For the text-containing cell, return its midpoint in (X, Y) coordinate format. 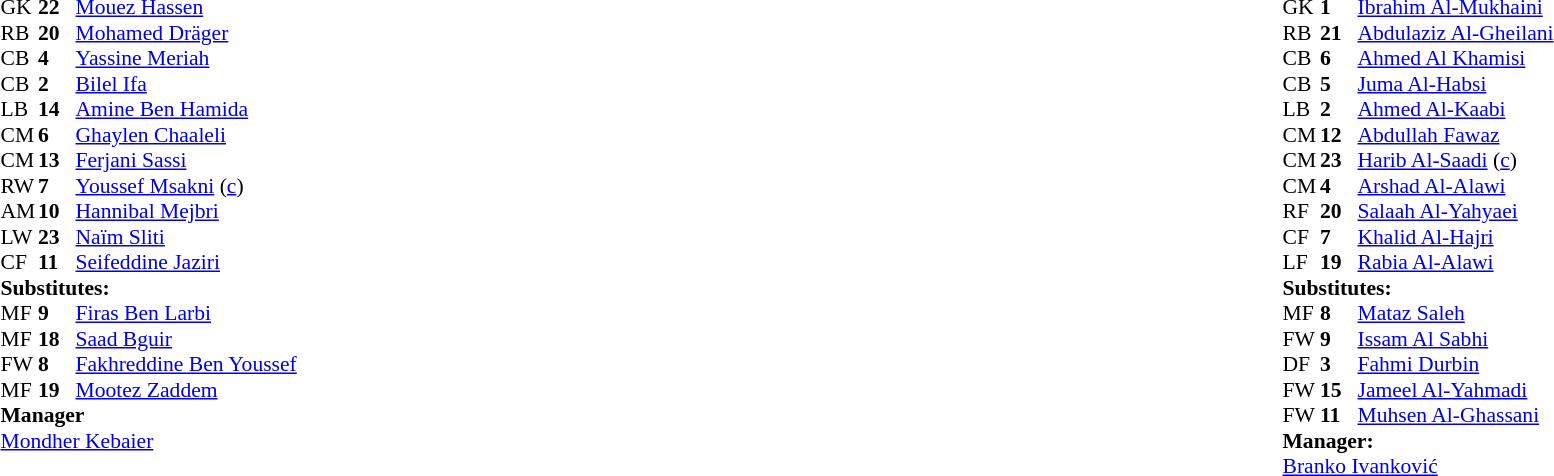
Youssef Msakni (c) (186, 186)
Mohamed Dräger (186, 33)
Abdullah Fawaz (1455, 135)
RF (1301, 211)
5 (1339, 84)
LF (1301, 263)
DF (1301, 365)
Arshad Al-Alawi (1455, 186)
Ahmed Al Khamisi (1455, 59)
LW (19, 237)
Bilel Ifa (186, 84)
13 (57, 161)
18 (57, 339)
Saad Bguir (186, 339)
Harib Al-Saadi (c) (1455, 161)
RW (19, 186)
Firas Ben Larbi (186, 313)
Manager: (1418, 441)
12 (1339, 135)
14 (57, 109)
3 (1339, 365)
15 (1339, 390)
Jameel Al-Yahmadi (1455, 390)
Mootez Zaddem (186, 390)
Ghaylen Chaaleli (186, 135)
Ahmed Al-Kaabi (1455, 109)
Yassine Meriah (186, 59)
21 (1339, 33)
AM (19, 211)
Manager (148, 415)
10 (57, 211)
Juma Al-Habsi (1455, 84)
Seifeddine Jaziri (186, 263)
Mataz Saleh (1455, 313)
Rabia Al-Alawi (1455, 263)
Khalid Al-Hajri (1455, 237)
Abdulaziz Al-Gheilani (1455, 33)
Issam Al Sabhi (1455, 339)
Salaah Al-Yahyaei (1455, 211)
Amine Ben Hamida (186, 109)
Hannibal Mejbri (186, 211)
Fahmi Durbin (1455, 365)
Fakhreddine Ben Youssef (186, 365)
Ferjani Sassi (186, 161)
Naïm Sliti (186, 237)
Mondher Kebaier (148, 441)
Muhsen Al-Ghassani (1455, 415)
